For the text-containing cell, return its midpoint in [x, y] coordinate format. 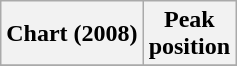
Peakposition [189, 34]
Chart (2008) [72, 34]
